Search for the cell housing the specified text and yield its (x, y) center coordinate. 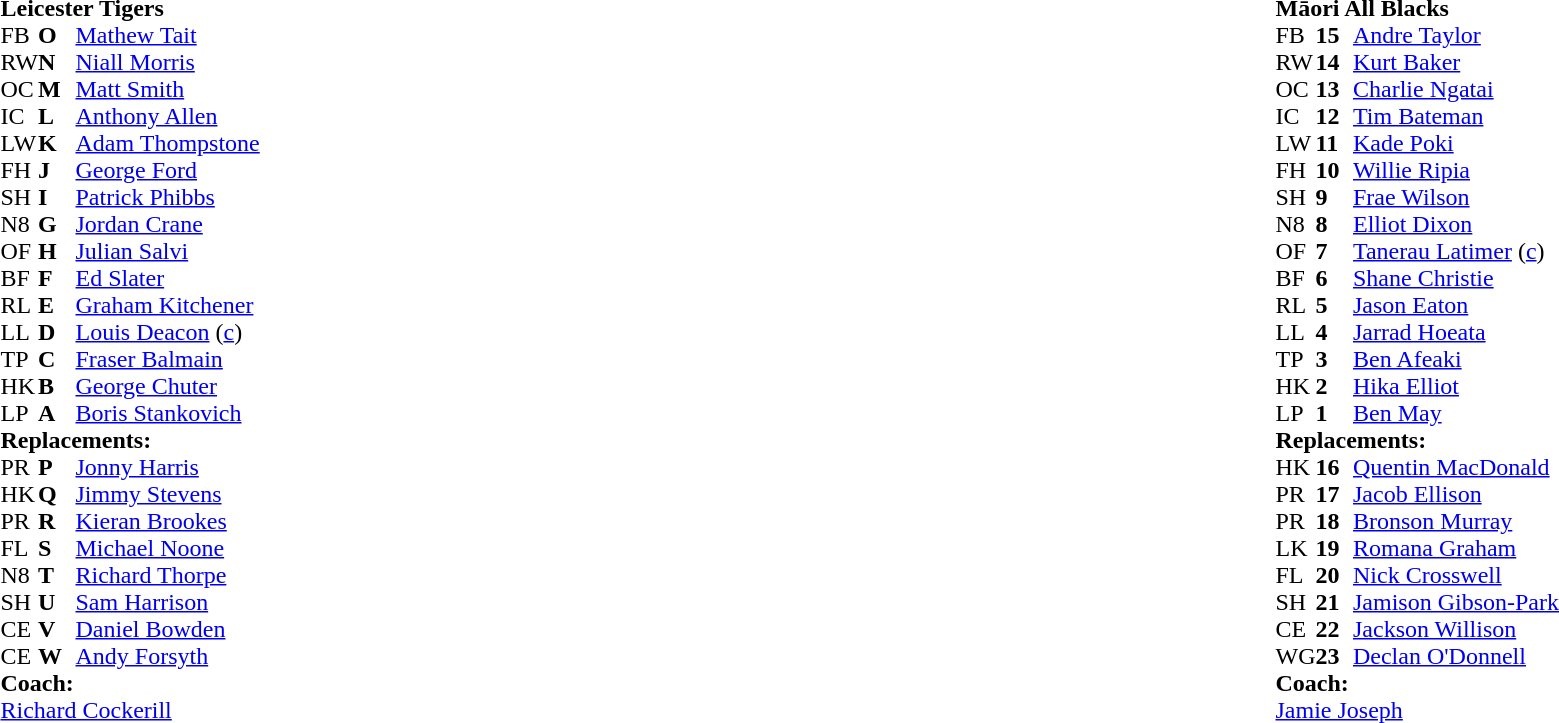
8 (1334, 224)
2 (1334, 386)
7 (1334, 252)
U (57, 602)
Mathew Tait (168, 36)
20 (1334, 576)
George Chuter (168, 386)
23 (1334, 656)
H (57, 252)
9 (1334, 198)
B (57, 386)
Elliot Dixon (1456, 224)
Jimmy Stevens (168, 494)
3 (1334, 360)
F (57, 278)
Charlie Ngatai (1456, 90)
Anthony Allen (168, 116)
Jamison Gibson-Park (1456, 602)
Michael Noone (168, 548)
Shane Christie (1456, 278)
W (57, 656)
Bronson Murray (1456, 522)
Jason Eaton (1456, 306)
Kade Poki (1456, 144)
11 (1334, 144)
10 (1334, 170)
Quentin MacDonald (1456, 468)
O (57, 36)
Kurt Baker (1456, 62)
L (57, 116)
D (57, 332)
Jamie Joseph (1418, 710)
LK (1296, 548)
19 (1334, 548)
Sam Harrison (168, 602)
Ben May (1456, 414)
S (57, 548)
Hika Elliot (1456, 386)
Richard Thorpe (168, 576)
Willie Ripia (1456, 170)
5 (1334, 306)
4 (1334, 332)
T (57, 576)
22 (1334, 630)
Kieran Brookes (168, 522)
Jordan Crane (168, 224)
Daniel Bowden (168, 630)
Jackson Willison (1456, 630)
Julian Salvi (168, 252)
Q (57, 494)
E (57, 306)
Adam Thompstone (168, 144)
Ed Slater (168, 278)
Boris Stankovich (168, 414)
21 (1334, 602)
Niall Morris (168, 62)
Tanerau Latimer (c) (1456, 252)
Jacob Ellison (1456, 494)
Tim Bateman (1456, 116)
Nick Crosswell (1456, 576)
I (57, 198)
6 (1334, 278)
1 (1334, 414)
M (57, 90)
17 (1334, 494)
13 (1334, 90)
Andy Forsyth (168, 656)
J (57, 170)
Patrick Phibbs (168, 198)
Jarrad Hoeata (1456, 332)
P (57, 468)
12 (1334, 116)
Andre Taylor (1456, 36)
WG (1296, 656)
R (57, 522)
Romana Graham (1456, 548)
18 (1334, 522)
N (57, 62)
Jonny Harris (168, 468)
Richard Cockerill (130, 710)
Frae Wilson (1456, 198)
16 (1334, 468)
C (57, 360)
V (57, 630)
15 (1334, 36)
George Ford (168, 170)
Declan O'Donnell (1456, 656)
14 (1334, 62)
Louis Deacon (c) (168, 332)
G (57, 224)
Fraser Balmain (168, 360)
Graham Kitchener (168, 306)
Matt Smith (168, 90)
K (57, 144)
A (57, 414)
Ben Afeaki (1456, 360)
